Determine the [X, Y] coordinate at the center of the cell enclosing the given text.  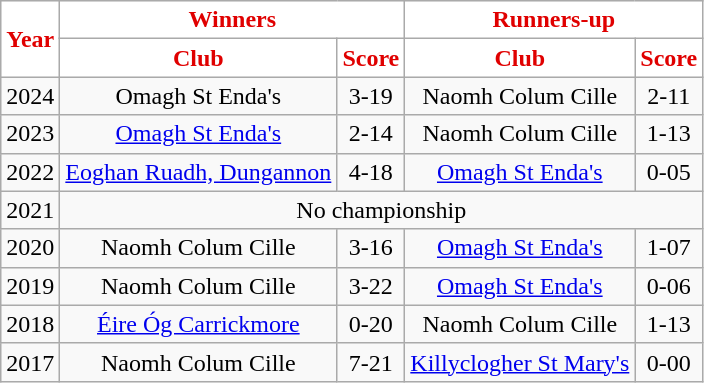
2023 [30, 134]
No championship [382, 210]
2017 [30, 362]
Eoghan Ruadh, Dungannon [198, 172]
2018 [30, 324]
7-21 [371, 362]
Killyclogher St Mary's [520, 362]
0-20 [371, 324]
2019 [30, 286]
2022 [30, 172]
1-07 [669, 248]
4-18 [371, 172]
0-00 [669, 362]
Winners [232, 20]
3-19 [371, 96]
2-14 [371, 134]
2-11 [669, 96]
0-05 [669, 172]
0-06 [669, 286]
2020 [30, 248]
Runners-up [554, 20]
Éire Óg Carrickmore [198, 324]
Year [30, 39]
3-22 [371, 286]
3-16 [371, 248]
2021 [30, 210]
2024 [30, 96]
